Provide the (X, Y) coordinate of the cell's center where the given text is located.  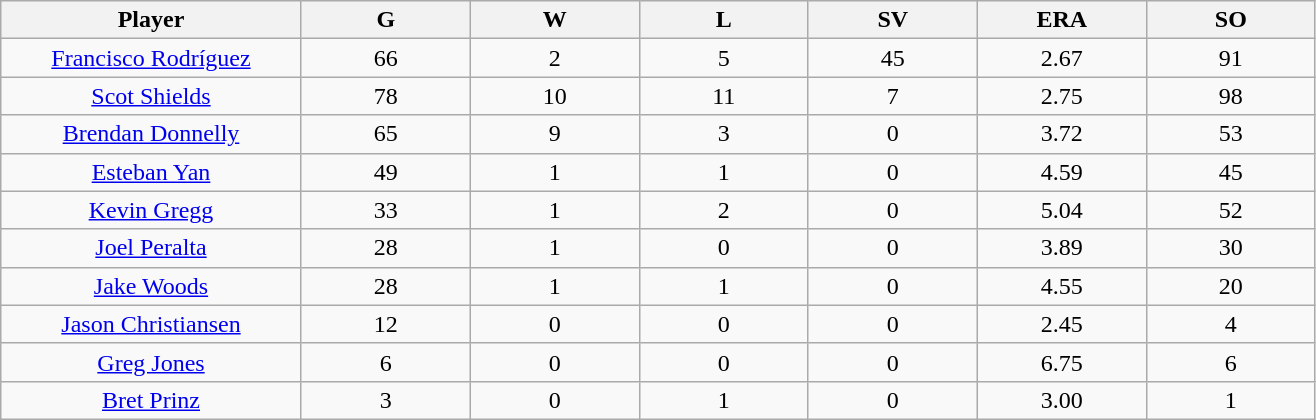
5 (724, 58)
78 (386, 96)
4.55 (1062, 286)
SV (892, 20)
Francisco Rodríguez (151, 58)
Bret Prinz (151, 400)
Greg Jones (151, 362)
Esteban Yan (151, 172)
W (554, 20)
66 (386, 58)
10 (554, 96)
7 (892, 96)
G (386, 20)
11 (724, 96)
98 (1230, 96)
12 (386, 324)
Scot Shields (151, 96)
L (724, 20)
3.00 (1062, 400)
3.72 (1062, 134)
2.67 (1062, 58)
5.04 (1062, 210)
Player (151, 20)
Brendan Donnelly (151, 134)
30 (1230, 248)
3.89 (1062, 248)
2.45 (1062, 324)
SO (1230, 20)
9 (554, 134)
Jason Christiansen (151, 324)
Jake Woods (151, 286)
52 (1230, 210)
4 (1230, 324)
20 (1230, 286)
4.59 (1062, 172)
49 (386, 172)
2.75 (1062, 96)
Kevin Gregg (151, 210)
ERA (1062, 20)
65 (386, 134)
91 (1230, 58)
Joel Peralta (151, 248)
53 (1230, 134)
33 (386, 210)
6.75 (1062, 362)
